Pinpoint the cell where the given text exists, returning its [X, Y] midpoint coordinate. 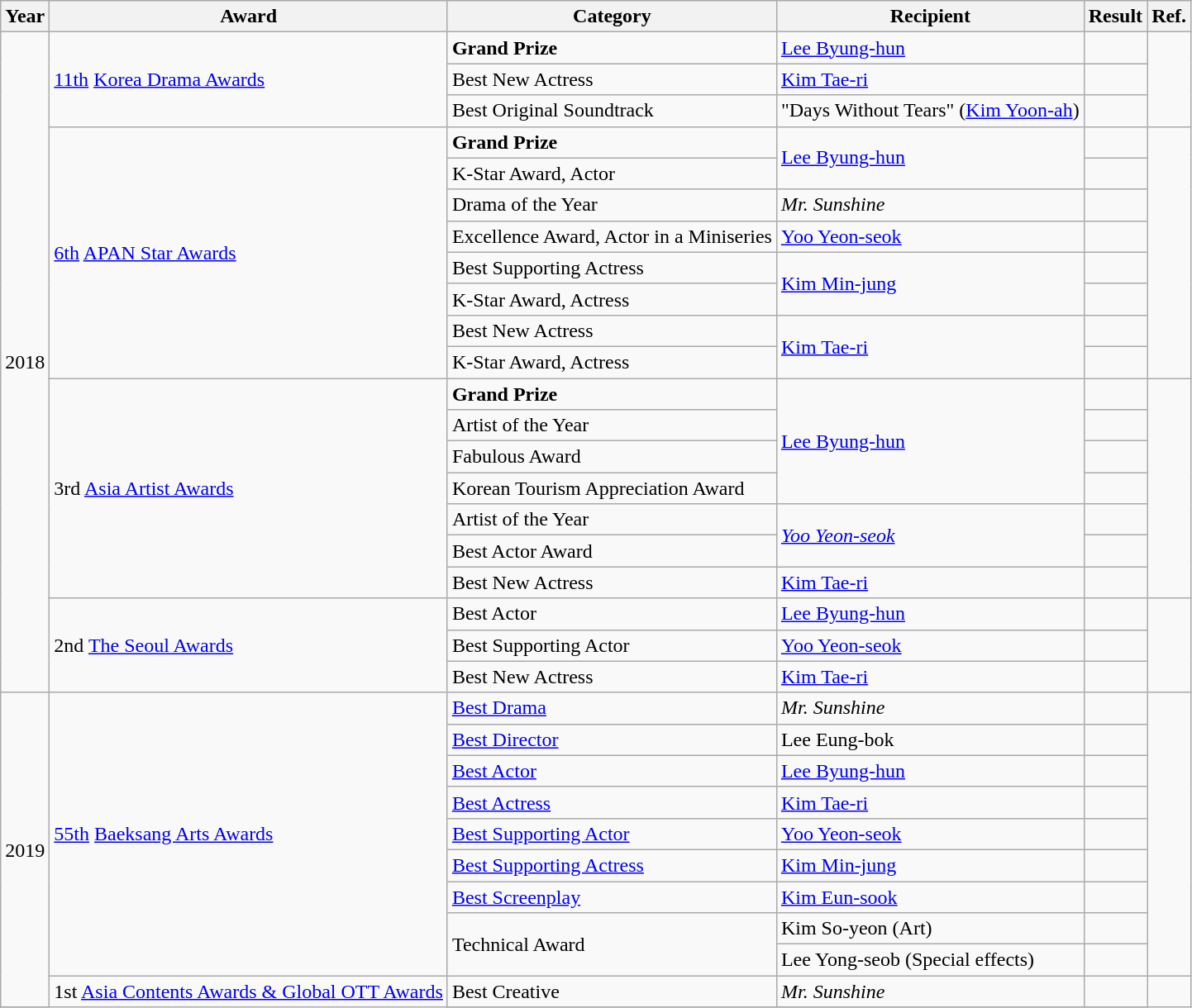
Technical Award [612, 944]
Year [25, 17]
1st Asia Contents Awards & Global OTT Awards [249, 991]
Kim So-yeon (Art) [930, 929]
Fabulous Award [612, 457]
2018 [25, 362]
Best Actor Award [612, 551]
Ref. [1169, 17]
11th Korea Drama Awards [249, 79]
Best Director [612, 739]
Best Drama [612, 708]
Kim Eun-sook [930, 896]
55th Baeksang Arts Awards [249, 834]
2019 [25, 849]
Lee Eung-bok [930, 739]
Drama of the Year [612, 205]
6th APAN Star Awards [249, 252]
Excellence Award, Actor in a Miniseries [612, 236]
Best Screenplay [612, 896]
Category [612, 17]
Award [249, 17]
Best Original Soundtrack [612, 111]
Lee Yong-seob (Special effects) [930, 960]
Best Actress [612, 802]
2nd The Seoul Awards [249, 645]
3rd Asia Artist Awards [249, 488]
K-Star Award, Actor [612, 174]
Korean Tourism Appreciation Award [612, 488]
Recipient [930, 17]
"Days Without Tears" (Kim Yoon-ah) [930, 111]
Best Creative [612, 991]
Result [1115, 17]
